Determine the [X, Y] coordinate at the center of the cell enclosing the given text.  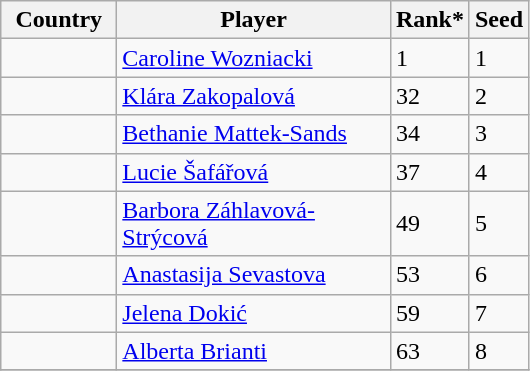
Player [254, 20]
4 [498, 172]
Jelena Dokić [254, 313]
Rank* [430, 20]
7 [498, 313]
Seed [498, 20]
6 [498, 275]
Country [59, 20]
Caroline Wozniacki [254, 58]
3 [498, 134]
Lucie Šafářová [254, 172]
Klára Zakopalová [254, 96]
Barbora Záhlavová-Strýcová [254, 224]
37 [430, 172]
2 [498, 96]
32 [430, 96]
53 [430, 275]
59 [430, 313]
8 [498, 351]
5 [498, 224]
34 [430, 134]
Alberta Brianti [254, 351]
Bethanie Mattek-Sands [254, 134]
63 [430, 351]
49 [430, 224]
Anastasija Sevastova [254, 275]
